Extract the [x, y] coordinate from the center of the cell holding the provided text.  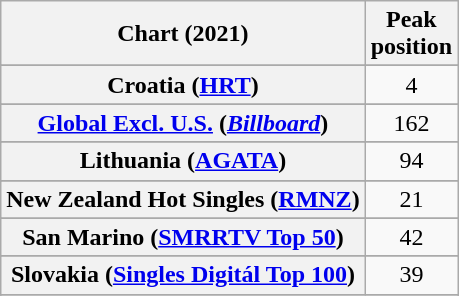
Slovakia (Singles Digitál Top 100) [183, 275]
21 [411, 199]
Croatia (HRT) [183, 85]
94 [411, 161]
39 [411, 275]
4 [411, 85]
162 [411, 123]
Peakposition [411, 34]
San Marino (SMRRTV Top 50) [183, 237]
Chart (2021) [183, 34]
New Zealand Hot Singles (RMNZ) [183, 199]
Lithuania (AGATA) [183, 161]
42 [411, 237]
Global Excl. U.S. (Billboard) [183, 123]
